Scan for the cell matching the given text and deliver its (x, y) coordinate at center. 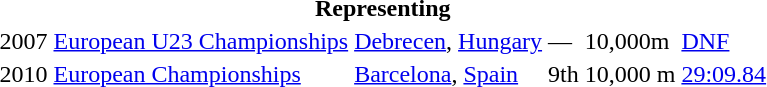
European U23 Championships (201, 41)
— (564, 41)
10,000m (630, 41)
Debrecen, Hungary (448, 41)
